Return (x, y) of the center of cell containing provided text 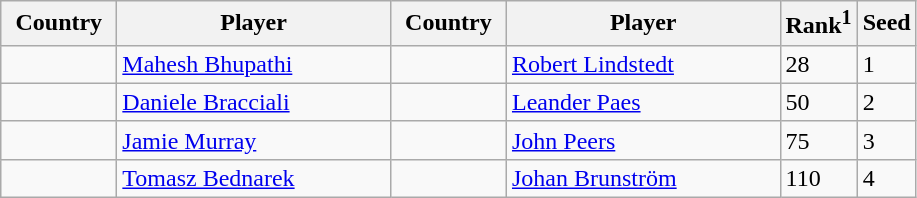
2 (886, 102)
John Peers (643, 140)
Seed (886, 24)
Jamie Murray (254, 140)
4 (886, 178)
Rank1 (818, 24)
75 (818, 140)
3 (886, 140)
1 (886, 64)
Mahesh Bhupathi (254, 64)
Leander Paes (643, 102)
Johan Brunström (643, 178)
Robert Lindstedt (643, 64)
50 (818, 102)
Tomasz Bednarek (254, 178)
110 (818, 178)
28 (818, 64)
Daniele Bracciali (254, 102)
